Determine the [x, y] coordinate at the center of the cell enclosing the given text.  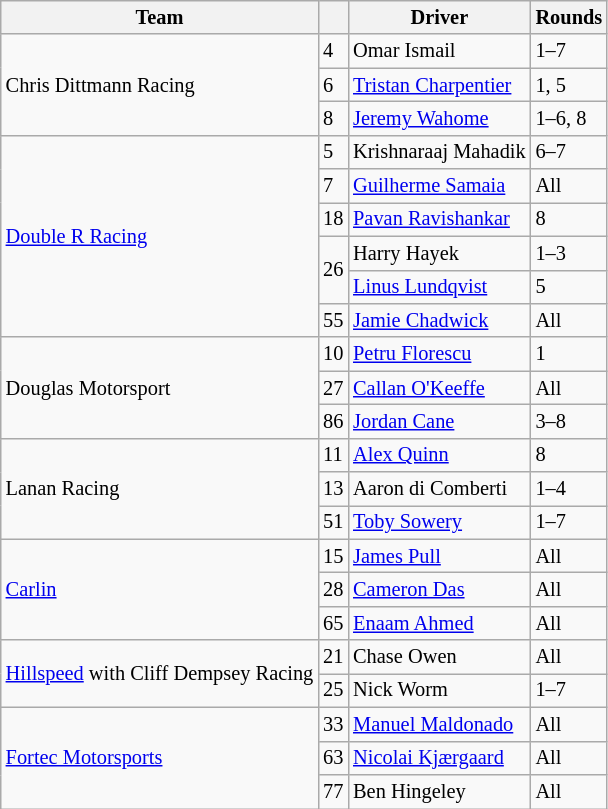
Linus Lundqvist [439, 287]
Lanan Racing [160, 488]
10 [333, 354]
77 [333, 791]
Harry Hayek [439, 253]
Toby Sowery [439, 522]
Driver [439, 17]
51 [333, 522]
18 [333, 219]
Pavan Ravishankar [439, 219]
1–3 [570, 253]
86 [333, 421]
Enaam Ahmed [439, 623]
21 [333, 657]
Team [160, 17]
1 [570, 354]
Jamie Chadwick [439, 320]
6–7 [570, 152]
28 [333, 589]
Rounds [570, 17]
3–8 [570, 421]
Manuel Maldonado [439, 724]
Chris Dittmann Racing [160, 84]
Aaron di Comberti [439, 489]
Jordan Cane [439, 421]
1–6, 8 [570, 118]
15 [333, 556]
Tristan Charpentier [439, 85]
65 [333, 623]
Ben Hingeley [439, 791]
Cameron Das [439, 589]
Nick Worm [439, 690]
1, 5 [570, 85]
25 [333, 690]
Krishnaraaj Mahadik [439, 152]
55 [333, 320]
Douglas Motorsport [160, 388]
Guilherme Samaia [439, 186]
33 [333, 724]
Petru Florescu [439, 354]
13 [333, 489]
1–4 [570, 489]
6 [333, 85]
11 [333, 455]
Callan O'Keeffe [439, 388]
26 [333, 270]
James Pull [439, 556]
4 [333, 51]
Chase Owen [439, 657]
Fortec Motorsports [160, 758]
27 [333, 388]
Nicolai Kjærgaard [439, 758]
Double R Racing [160, 236]
Omar Ismail [439, 51]
Jeremy Wahome [439, 118]
Carlin [160, 590]
Hillspeed with Cliff Dempsey Racing [160, 674]
Alex Quinn [439, 455]
7 [333, 186]
63 [333, 758]
